Provide the [x, y] coordinate of the cell's center where the given text is located.  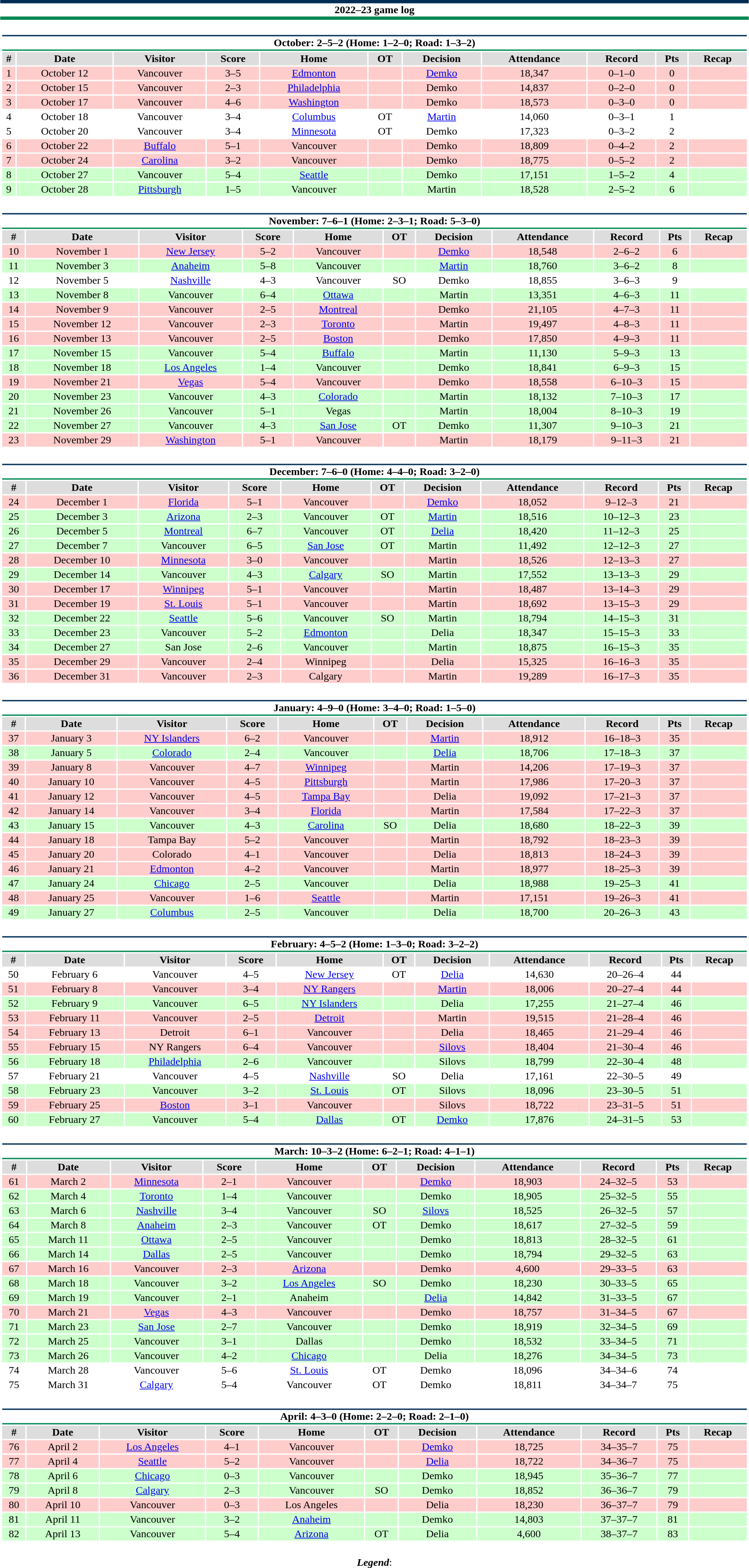
17–19–3 [622, 768]
45 [13, 855]
18,852 [529, 1491]
April 2 [62, 1447]
18–23–3 [622, 840]
April 8 [62, 1491]
December 10 [82, 560]
November 26 [82, 411]
70 [14, 1312]
0–2–0 [621, 88]
23–30–5 [625, 1090]
4–6 [233, 102]
December 17 [82, 589]
17,850 [543, 338]
56 [13, 1061]
24–31–5 [625, 1119]
January 12 [71, 797]
52 [13, 1003]
25–32–5 [619, 1196]
20 [13, 396]
6–1 [251, 1032]
34 [14, 647]
19,497 [543, 324]
October 27 [65, 175]
March 2 [68, 1182]
December 5 [82, 531]
March 4 [68, 1196]
19,289 [532, 676]
February 13 [74, 1032]
January 21 [71, 869]
18,526 [532, 560]
6–7 [254, 531]
March 31 [68, 1385]
21–27–4 [625, 1003]
3–6–2 [627, 266]
18,700 [534, 913]
December 23 [82, 633]
March 21 [68, 1312]
36–37–7 [619, 1505]
58 [13, 1090]
April 13 [62, 1534]
18,875 [532, 647]
February 21 [74, 1076]
10 [13, 251]
January 18 [71, 840]
16 [13, 338]
20–26–4 [625, 974]
February: 4–5–2 (Home: 1–3–0; Road: 3–2–2) [374, 944]
18,811 [528, 1385]
March 6 [68, 1211]
18–22–3 [622, 826]
18,988 [534, 884]
January 3 [71, 738]
November: 7–6–1 (Home: 2–3–1; Road: 5–3–0) [374, 221]
16–15–3 [621, 647]
November 3 [82, 266]
15–15–3 [621, 633]
17,161 [540, 1076]
18,809 [534, 146]
34–34–7 [619, 1385]
18,006 [540, 989]
29–33–5 [619, 1269]
30–33–5 [619, 1283]
18,855 [543, 280]
18,617 [528, 1225]
14,060 [534, 117]
March 28 [68, 1370]
12 [13, 280]
34–35–7 [619, 1447]
17–21–3 [622, 797]
January 15 [71, 826]
18,725 [529, 1447]
November 21 [82, 382]
14,206 [534, 768]
April 4 [62, 1462]
18,558 [543, 382]
18,465 [540, 1032]
18,757 [528, 1312]
18,903 [528, 1182]
18,573 [534, 102]
December 22 [82, 618]
October 12 [65, 73]
January 27 [71, 913]
18 [13, 367]
16–16–3 [621, 662]
2–7 [229, 1327]
37–37–7 [619, 1520]
8–10–3 [627, 411]
4–7 [253, 768]
4–6–3 [627, 295]
18,404 [540, 1047]
3–6–3 [627, 280]
February 15 [74, 1047]
17,552 [532, 575]
64 [14, 1225]
18,532 [528, 1341]
40 [13, 782]
18,680 [534, 826]
November 12 [82, 324]
0–4–2 [621, 146]
January 24 [71, 884]
13–14–3 [621, 589]
1–6 [253, 898]
82 [14, 1534]
February 8 [74, 989]
October 24 [65, 161]
31–33–5 [619, 1298]
March 19 [68, 1298]
30 [14, 589]
November 5 [82, 280]
72 [14, 1341]
18,775 [534, 161]
18,977 [534, 869]
34–36–7 [619, 1462]
5–9–3 [627, 353]
11,307 [543, 425]
20–27–4 [625, 989]
18,276 [528, 1356]
2–6–2 [627, 251]
November 9 [82, 309]
17,986 [534, 782]
0–3–0 [621, 102]
21–29–4 [625, 1032]
November 15 [82, 353]
10–12–3 [621, 517]
2022–23 game log [374, 10]
December 31 [82, 676]
18,528 [534, 190]
0–3–1 [621, 117]
18,945 [529, 1476]
6–2 [253, 738]
November 23 [82, 396]
December: 7–6–0 (Home: 4–4–0; Road: 3–2–0) [374, 471]
2–5–2 [621, 190]
28–32–5 [619, 1240]
November 13 [82, 338]
18,420 [532, 531]
22 [13, 425]
18,525 [528, 1211]
January 10 [71, 782]
18,487 [532, 589]
January 5 [71, 753]
March 26 [68, 1356]
18,912 [534, 738]
18,516 [532, 517]
3 [9, 102]
6–10–3 [627, 382]
April 6 [62, 1476]
76 [14, 1447]
5 [9, 132]
83 [673, 1534]
17,876 [540, 1119]
March 23 [68, 1327]
17,323 [534, 132]
62 [14, 1196]
38 [13, 753]
13,351 [543, 295]
18,799 [540, 1061]
17–22–3 [622, 811]
66 [14, 1254]
18,052 [532, 502]
26–32–5 [619, 1211]
23–31–5 [625, 1105]
18,548 [543, 251]
9–11–3 [627, 440]
38–37–7 [619, 1534]
October 22 [65, 146]
December 29 [82, 662]
35–36–7 [619, 1476]
13–13–3 [621, 575]
18,004 [543, 411]
January: 4–9–0 (Home: 3–4–0; Road: 1–5–0) [374, 708]
34–34–5 [619, 1356]
7 [9, 161]
22–30–5 [625, 1076]
80 [14, 1505]
78 [14, 1476]
21–30–4 [625, 1047]
36 [14, 676]
18,905 [528, 1196]
October 20 [65, 132]
16–17–3 [621, 676]
December 1 [82, 502]
0–3–2 [621, 132]
18,760 [543, 266]
9–12–3 [621, 502]
15,325 [532, 662]
24 [14, 502]
4–8–3 [627, 324]
5–8 [268, 266]
April 11 [62, 1520]
February 6 [74, 974]
18,179 [543, 440]
17–18–3 [622, 753]
14,837 [534, 88]
February 27 [74, 1119]
November 27 [82, 425]
November 18 [82, 367]
18–25–3 [622, 869]
17–20–3 [622, 782]
December 14 [82, 575]
November 29 [82, 440]
19,092 [534, 797]
February 9 [74, 1003]
November 8 [82, 295]
11,492 [532, 546]
36–36–7 [619, 1491]
April: 4–3–0 (Home: 2–2–0; Road: 2–1–0) [374, 1416]
18,706 [534, 753]
February 25 [74, 1105]
60 [13, 1119]
12–13–3 [621, 560]
October 28 [65, 190]
33–34–5 [619, 1341]
February 18 [74, 1061]
14,842 [528, 1298]
14,630 [540, 974]
9–10–3 [627, 425]
18,841 [543, 367]
October 18 [65, 117]
December 19 [82, 604]
14,803 [529, 1520]
March 16 [68, 1269]
68 [14, 1283]
54 [13, 1032]
17,255 [540, 1003]
March 25 [68, 1341]
22–30–4 [625, 1061]
27–32–5 [619, 1225]
October 17 [65, 102]
3–0 [254, 560]
19,515 [540, 1018]
March 11 [68, 1240]
November 1 [82, 251]
0–1–0 [621, 73]
13–15–3 [621, 604]
October 15 [65, 88]
January 25 [71, 898]
January 20 [71, 855]
32–34–5 [619, 1327]
March 14 [68, 1254]
December 3 [82, 517]
18,692 [532, 604]
29–32–5 [619, 1254]
February 23 [74, 1090]
18,919 [528, 1327]
14 [13, 309]
17,584 [534, 811]
16–18–3 [622, 738]
21–28–4 [625, 1018]
18–24–3 [622, 855]
11,130 [543, 353]
1–5–2 [621, 175]
32 [14, 618]
19–25–3 [622, 884]
26 [14, 531]
0–5–2 [621, 161]
31–34–5 [619, 1312]
December 27 [82, 647]
24–32–5 [619, 1182]
21,105 [543, 309]
3–5 [233, 73]
January 14 [71, 811]
28 [14, 560]
October: 2–5–2 (Home: 1–2–0; Road: 1–3–2) [374, 43]
34–34–6 [619, 1370]
12–12–3 [621, 546]
18,132 [543, 396]
4–9–3 [627, 338]
March 18 [68, 1283]
1–5 [233, 190]
December 7 [82, 546]
50 [13, 974]
4–7–3 [627, 309]
19–26–3 [622, 898]
April 10 [62, 1505]
20–26–3 [622, 913]
47 [13, 884]
February 11 [74, 1018]
11–12–3 [621, 531]
7–10–3 [627, 396]
March 8 [68, 1225]
January 8 [71, 768]
18,792 [534, 840]
March: 10–3–2 (Home: 6–2–1; Road: 4–1–1) [374, 1151]
6–9–3 [627, 367]
14–15–3 [621, 618]
42 [13, 811]
